Extract the [X, Y] coordinate from the center of the cell holding the provided text.  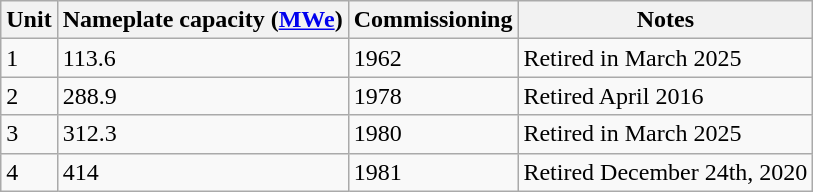
Notes [666, 20]
Commissioning [433, 20]
3 [29, 134]
Retired December 24th, 2020 [666, 172]
Unit [29, 20]
1981 [433, 172]
2 [29, 96]
414 [202, 172]
1962 [433, 58]
1978 [433, 96]
1980 [433, 134]
113.6 [202, 58]
Retired April 2016 [666, 96]
312.3 [202, 134]
4 [29, 172]
288.9 [202, 96]
1 [29, 58]
Nameplate capacity (MWe) [202, 20]
